Return (X, Y) of the center of cell containing provided text 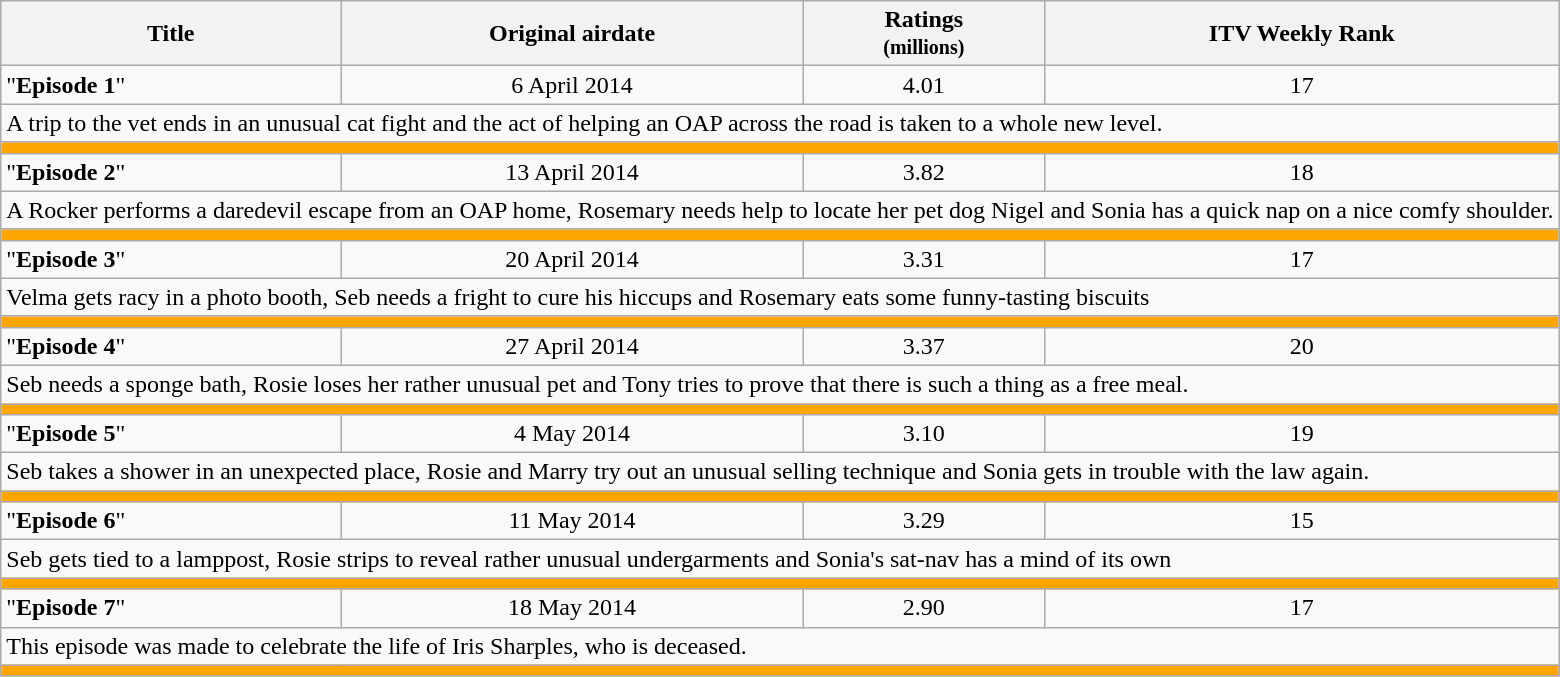
"Episode 4" (171, 346)
"Episode 6" (171, 521)
2.90 (924, 608)
Seb gets tied to a lamppost, Rosie strips to reveal rather unusual undergarments and Sonia's sat-nav has a mind of its own (780, 559)
3.31 (924, 259)
3.82 (924, 172)
27 April 2014 (572, 346)
Original airdate (572, 34)
Ratings(millions) (924, 34)
Seb needs a sponge bath, Rosie loses her rather unusual pet and Tony tries to prove that there is such a thing as a free meal. (780, 384)
A trip to the vet ends in an unusual cat fight and the act of helping an OAP across the road is taken to a whole new level. (780, 123)
4 May 2014 (572, 434)
6 April 2014 (572, 85)
3.29 (924, 521)
19 (1302, 434)
11 May 2014 (572, 521)
4.01 (924, 85)
ITV Weekly Rank (1302, 34)
Seb takes a shower in an unexpected place, Rosie and Marry try out an unusual selling technique and Sonia gets in trouble with the law again. (780, 472)
3.10 (924, 434)
3.37 (924, 346)
13 April 2014 (572, 172)
This episode was made to celebrate the life of Iris Sharples, who is deceased. (780, 646)
"Episode 1" (171, 85)
18 May 2014 (572, 608)
Title (171, 34)
20 (1302, 346)
"Episode 2" (171, 172)
15 (1302, 521)
"Episode 5" (171, 434)
18 (1302, 172)
Velma gets racy in a photo booth, Seb needs a fright to cure his hiccups and Rosemary eats some funny-tasting biscuits (780, 297)
20 April 2014 (572, 259)
"Episode 3" (171, 259)
"Episode 7" (171, 608)
